Determine the (X, Y) coordinate at the center of the cell enclosing the given text.  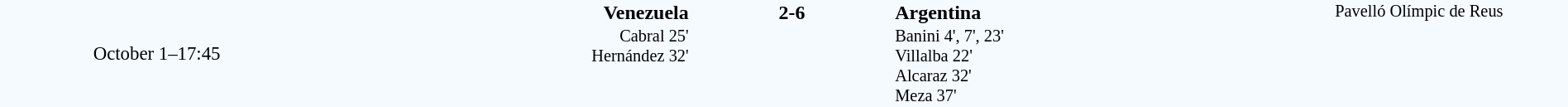
2-6 (791, 12)
Venezuela (501, 12)
Banini 4', 7', 23'Villalba 22'Alcaraz 32'Meza 37' (1082, 66)
October 1–17:45 (157, 53)
Pavelló Olímpic de Reus (1419, 53)
Argentina (1082, 12)
Cabral 25'Hernández 32' (501, 66)
